Output the (X, Y) coordinate of the center of the cell containing the given text.  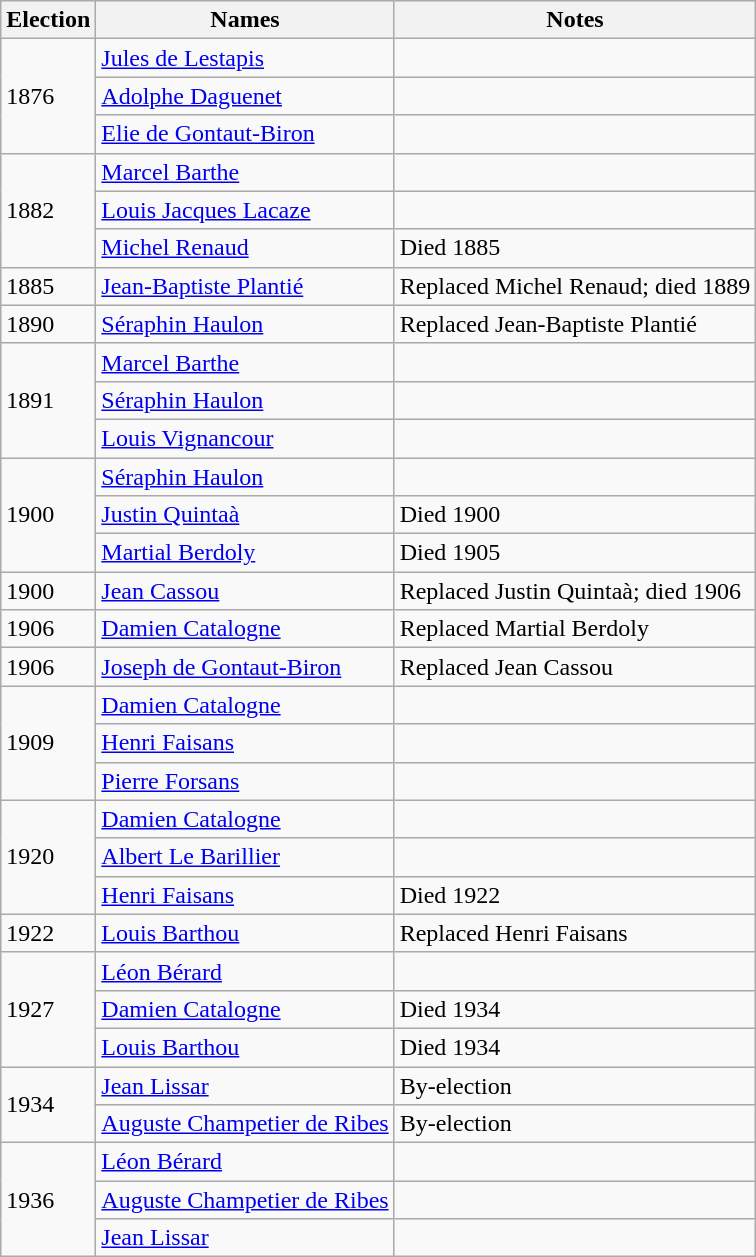
1890 (48, 324)
Election (48, 20)
Died 1885 (575, 248)
1920 (48, 857)
Jean Cassou (245, 591)
Louis Vignancour (245, 438)
Justin Quintaà (245, 515)
Names (245, 20)
Died 1905 (575, 553)
1909 (48, 743)
Jean-Baptiste Plantié (245, 286)
1934 (48, 1104)
1885 (48, 286)
1876 (48, 96)
Michel Renaud (245, 248)
Martial Berdoly (245, 553)
Louis Jacques Lacaze (245, 210)
Jules de Lestapis (245, 58)
Replaced Michel Renaud; died 1889 (575, 286)
1922 (48, 933)
1882 (48, 210)
Died 1922 (575, 895)
Albert Le Barillier (245, 857)
1936 (48, 1200)
Died 1900 (575, 515)
Replaced Jean-Baptiste Plantié (575, 324)
Elie de Gontaut-Biron (245, 134)
1891 (48, 400)
Replaced Justin Quintaà; died 1906 (575, 591)
Replaced Martial Berdoly (575, 629)
1927 (48, 1009)
Replaced Jean Cassou (575, 667)
Replaced Henri Faisans (575, 933)
Notes (575, 20)
Joseph de Gontaut-Biron (245, 667)
Pierre Forsans (245, 781)
Adolphe Daguenet (245, 96)
